Search for the cell housing the specified text and yield its [x, y] center coordinate. 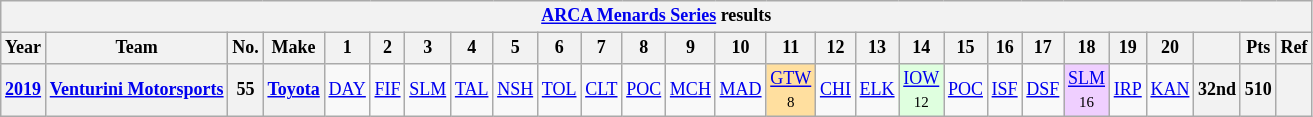
GTW8 [791, 90]
ELK [877, 90]
Ref [1294, 48]
16 [1004, 48]
19 [1128, 48]
1 [347, 48]
7 [602, 48]
IRP [1128, 90]
20 [1170, 48]
510 [1258, 90]
6 [558, 48]
18 [1087, 48]
CHI [836, 90]
2 [388, 48]
ARCA Menards Series results [656, 16]
DSF [1043, 90]
9 [691, 48]
4 [472, 48]
TAL [472, 90]
TOL [558, 90]
IOW12 [922, 90]
SLM16 [1087, 90]
FIF [388, 90]
12 [836, 48]
Pts [1258, 48]
Team [136, 48]
Toyota [294, 90]
MCH [691, 90]
ISF [1004, 90]
8 [644, 48]
2019 [24, 90]
13 [877, 48]
DAY [347, 90]
3 [428, 48]
SLM [428, 90]
Year [24, 48]
No. [246, 48]
15 [966, 48]
14 [922, 48]
55 [246, 90]
KAN [1170, 90]
Venturini Motorsports [136, 90]
11 [791, 48]
MAD [740, 90]
5 [516, 48]
NSH [516, 90]
32nd [1218, 90]
10 [740, 48]
17 [1043, 48]
Make [294, 48]
CLT [602, 90]
